Identify which cell holds the provided text, then report its [x, y] central coordinate. 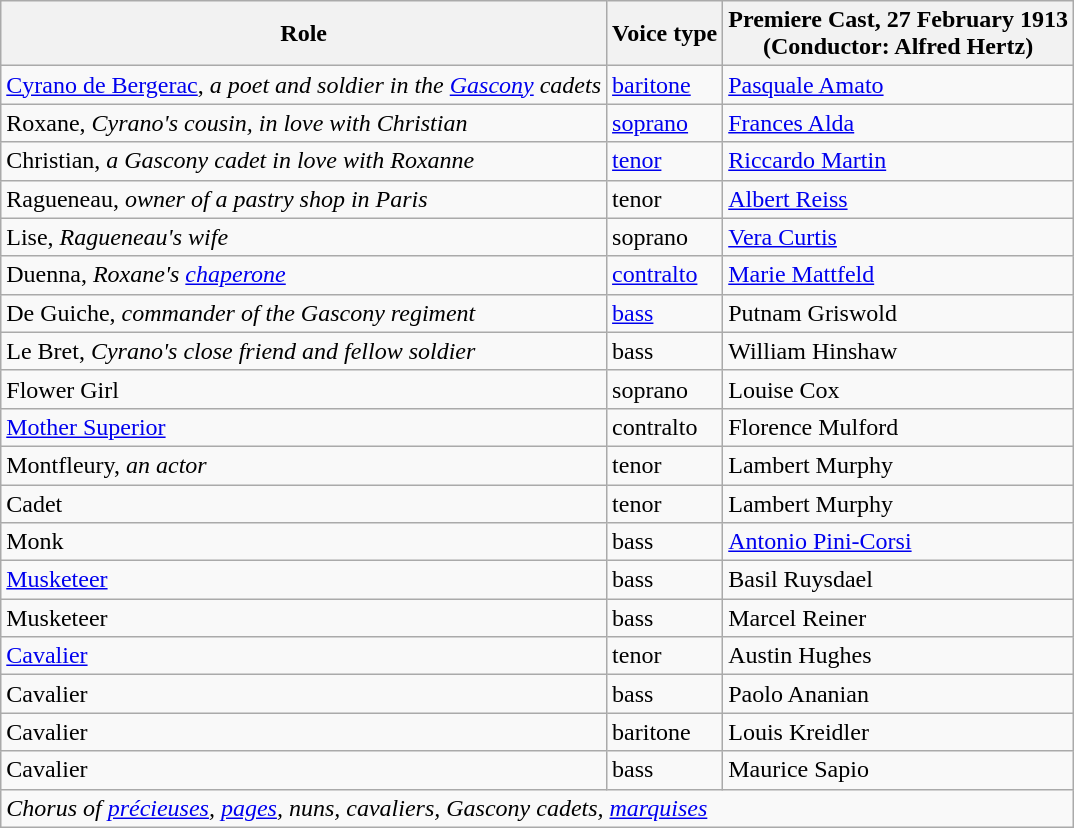
Flower Girl [304, 389]
William Hinshaw [898, 351]
Frances Alda [898, 123]
Louis Kreidler [898, 732]
Riccardo Martin [898, 161]
Mother Superior [304, 427]
Pasquale Amato [898, 85]
Voice type [665, 34]
Monk [304, 542]
Basil Ruysdael [898, 580]
Role [304, 34]
Cadet [304, 503]
Duenna, Roxane's chaperone [304, 275]
Antonio Pini-Corsi [898, 542]
Christian, a Gascony cadet in love with Roxanne [304, 161]
Florence Mulford [898, 427]
Vera Curtis [898, 237]
Premiere Cast, 27 February 1913(Conductor: Alfred Hertz) [898, 34]
Putnam Griswold [898, 313]
Paolo Ananian [898, 694]
Louise Cox [898, 389]
Chorus of précieuses, pages, nuns, cavaliers, Gascony cadets, marquises [538, 808]
Cyrano de Bergerac, a poet and soldier in the Gascony cadets [304, 85]
Albert Reiss [898, 199]
Le Bret, Cyrano's close friend and fellow soldier [304, 351]
Lise, Ragueneau's wife [304, 237]
De Guiche, commander of the Gascony regiment [304, 313]
Marie Mattfeld [898, 275]
Marcel Reiner [898, 618]
Ragueneau, owner of a pastry shop in Paris [304, 199]
Roxane, Cyrano's cousin, in love with Christian [304, 123]
Maurice Sapio [898, 770]
Austin Hughes [898, 656]
Montfleury, an actor [304, 465]
